Pinpoint the cell where the given text exists, returning its [X, Y] midpoint coordinate. 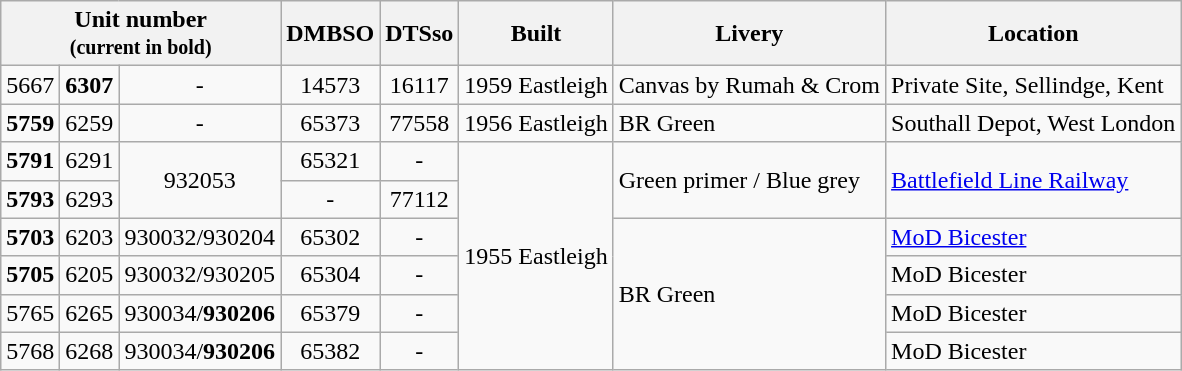
Location [1034, 34]
Livery [749, 34]
65304 [330, 275]
Built [536, 34]
6307 [90, 85]
930032/930205 [200, 275]
6291 [90, 161]
DTSso [420, 34]
65373 [330, 123]
Canvas by Rumah & Crom [749, 85]
Green primer / Blue grey [749, 180]
5705 [30, 275]
1959 Eastleigh [536, 85]
Battlefield Line Railway [1034, 180]
14573 [330, 85]
1955 Eastleigh [536, 256]
16117 [420, 85]
5791 [30, 161]
Unit number (current in bold) [141, 34]
932053 [200, 180]
5703 [30, 237]
77112 [420, 199]
65302 [330, 237]
6203 [90, 237]
65379 [330, 313]
930032/930204 [200, 237]
65321 [330, 161]
6205 [90, 275]
65382 [330, 351]
5768 [30, 351]
DMBSO [330, 34]
6268 [90, 351]
6265 [90, 313]
1956 Eastleigh [536, 123]
5765 [30, 313]
5793 [30, 199]
5759 [30, 123]
6259 [90, 123]
Private Site, Sellindge, Kent [1034, 85]
Southall Depot, West London [1034, 123]
77558 [420, 123]
6293 [90, 199]
5667 [30, 85]
